Capture the cell that displays the provided text and extract its [x, y] central coordinate. 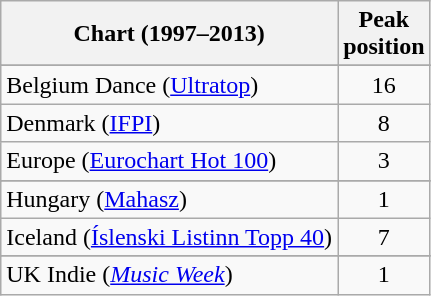
UK Indie (Music Week) [170, 275]
7 [384, 237]
3 [384, 161]
16 [384, 85]
Hungary (Mahasz) [170, 199]
Iceland (Íslenski Listinn Topp 40) [170, 237]
Belgium Dance (Ultratop) [170, 85]
Denmark (IFPI) [170, 123]
8 [384, 123]
Peakposition [384, 34]
Chart (1997–2013) [170, 34]
Europe (Eurochart Hot 100) [170, 161]
